Return [X, Y] of the center of cell containing provided text 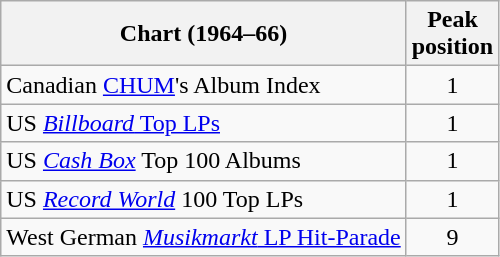
US Cash Box Top 100 Albums [204, 161]
West German Musikmarkt LP Hit-Parade [204, 237]
US Billboard Top LPs [204, 123]
Canadian CHUM's Album Index [204, 85]
9 [452, 237]
Peakposition [452, 34]
US Record World 100 Top LPs [204, 199]
Chart (1964–66) [204, 34]
